Search for the cell housing the specified text and yield its (X, Y) center coordinate. 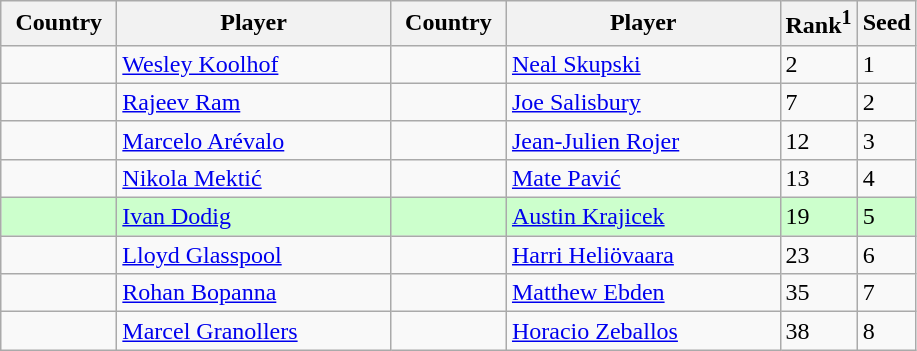
Joe Salisbury (643, 102)
3 (886, 140)
12 (818, 140)
Marcel Granollers (254, 331)
Harri Heliövaara (643, 255)
Rohan Bopanna (254, 293)
Nikola Mektić (254, 178)
Lloyd Glasspool (254, 255)
Austin Krajicek (643, 217)
Rank1 (818, 24)
4 (886, 178)
Marcelo Arévalo (254, 140)
8 (886, 331)
Mate Pavić (643, 178)
35 (818, 293)
1 (886, 64)
Ivan Dodig (254, 217)
Rajeev Ram (254, 102)
Matthew Ebden (643, 293)
Jean-Julien Rojer (643, 140)
38 (818, 331)
13 (818, 178)
Horacio Zeballos (643, 331)
5 (886, 217)
Seed (886, 24)
19 (818, 217)
Wesley Koolhof (254, 64)
6 (886, 255)
Neal Skupski (643, 64)
23 (818, 255)
